Scan for the cell matching the given text and deliver its (x, y) coordinate at center. 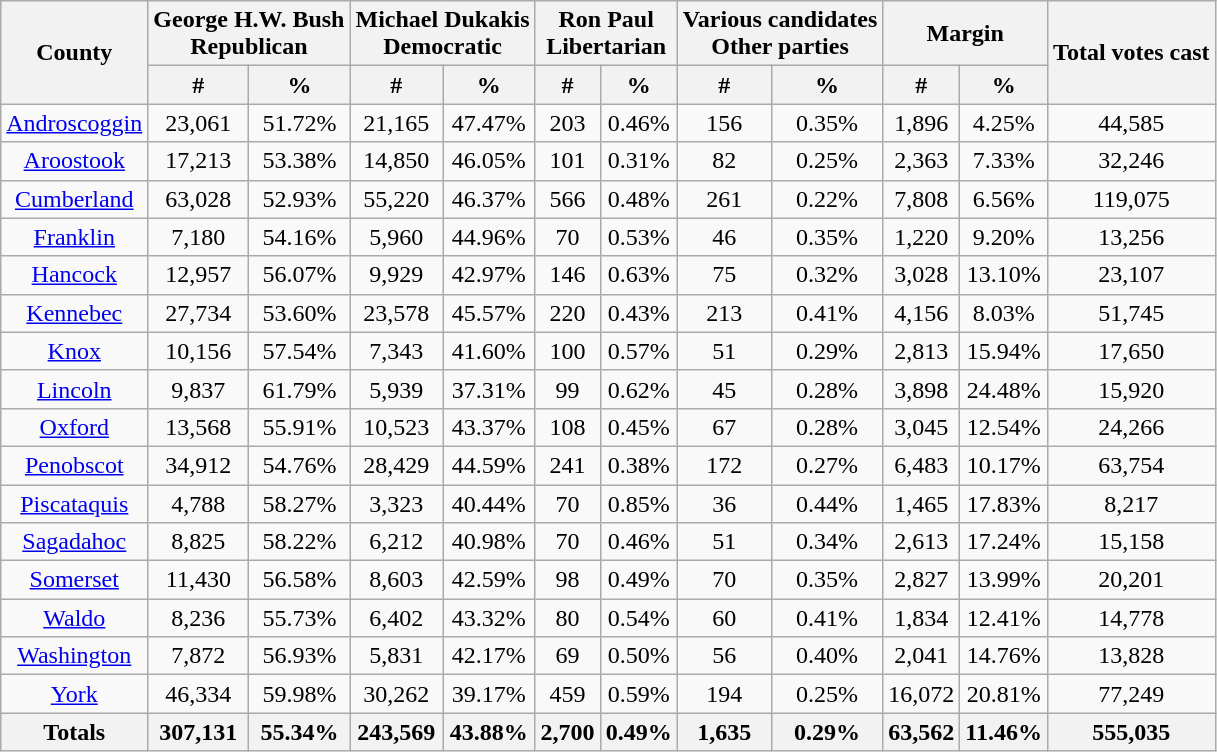
Ron PaulLibertarian (606, 34)
2,363 (922, 161)
3,028 (922, 275)
13.10% (1004, 275)
5,831 (396, 656)
17.83% (1004, 503)
0.53% (638, 237)
51.72% (300, 123)
203 (568, 123)
13.99% (1004, 580)
Kennebec (74, 313)
24,266 (1132, 427)
23,107 (1132, 275)
46.37% (490, 199)
42.17% (490, 656)
Somerset (74, 580)
77,249 (1132, 694)
1,220 (922, 237)
108 (568, 427)
13,256 (1132, 237)
Waldo (74, 618)
42.97% (490, 275)
4,156 (922, 313)
Margin (966, 34)
6.56% (1004, 199)
241 (568, 465)
2,700 (568, 732)
0.62% (638, 389)
7.33% (1004, 161)
146 (568, 275)
13,828 (1132, 656)
101 (568, 161)
2,827 (922, 580)
555,035 (1132, 732)
0.38% (638, 465)
0.57% (638, 351)
1,465 (922, 503)
0.40% (826, 656)
8,603 (396, 580)
12.41% (1004, 618)
459 (568, 694)
15.94% (1004, 351)
45.57% (490, 313)
17.24% (1004, 542)
8,825 (198, 542)
2,041 (922, 656)
6,212 (396, 542)
61.79% (300, 389)
213 (724, 313)
Cumberland (74, 199)
7,180 (198, 237)
0.59% (638, 694)
6,483 (922, 465)
69 (568, 656)
243,569 (396, 732)
Piscataquis (74, 503)
10,156 (198, 351)
52.93% (300, 199)
32,246 (1132, 161)
60 (724, 618)
0.31% (638, 161)
119,075 (1132, 199)
56.07% (300, 275)
0.43% (638, 313)
County (74, 52)
56 (724, 656)
56.58% (300, 580)
58.22% (300, 542)
1,834 (922, 618)
55.73% (300, 618)
566 (568, 199)
172 (724, 465)
44.96% (490, 237)
45 (724, 389)
9,837 (198, 389)
Franklin (74, 237)
53.38% (300, 161)
43.32% (490, 618)
5,960 (396, 237)
Michael DukakisDemocratic (442, 34)
Penobscot (74, 465)
8,236 (198, 618)
Washington (74, 656)
47.47% (490, 123)
3,045 (922, 427)
7,343 (396, 351)
1,635 (724, 732)
13,568 (198, 427)
21,165 (396, 123)
27,734 (198, 313)
12,957 (198, 275)
0.85% (638, 503)
156 (724, 123)
0.22% (826, 199)
41.60% (490, 351)
10.17% (1004, 465)
0.63% (638, 275)
12.54% (1004, 427)
53.60% (300, 313)
59.98% (300, 694)
7,872 (198, 656)
3,898 (922, 389)
2,813 (922, 351)
30,262 (396, 694)
0.32% (826, 275)
55,220 (396, 199)
3,323 (396, 503)
George H.W. BushRepublican (249, 34)
44.59% (490, 465)
23,578 (396, 313)
Totals (74, 732)
23,061 (198, 123)
14,850 (396, 161)
39.17% (490, 694)
37.31% (490, 389)
8.03% (1004, 313)
42.59% (490, 580)
Knox (74, 351)
0.50% (638, 656)
43.88% (490, 732)
24.48% (1004, 389)
Aroostook (74, 161)
82 (724, 161)
Total votes cast (1132, 52)
75 (724, 275)
20,201 (1132, 580)
11.46% (1004, 732)
54.16% (300, 237)
46 (724, 237)
Various candidatesOther parties (780, 34)
2,613 (922, 542)
54.76% (300, 465)
57.54% (300, 351)
0.44% (826, 503)
0.34% (826, 542)
Hancock (74, 275)
63,028 (198, 199)
10,523 (396, 427)
55.34% (300, 732)
28,429 (396, 465)
36 (724, 503)
58.27% (300, 503)
98 (568, 580)
York (74, 694)
20.81% (1004, 694)
15,158 (1132, 542)
4.25% (1004, 123)
51,745 (1132, 313)
Lincoln (74, 389)
9.20% (1004, 237)
43.37% (490, 427)
40.44% (490, 503)
Sagadahoc (74, 542)
307,131 (198, 732)
5,939 (396, 389)
16,072 (922, 694)
46,334 (198, 694)
0.48% (638, 199)
0.45% (638, 427)
80 (568, 618)
34,912 (198, 465)
0.54% (638, 618)
100 (568, 351)
6,402 (396, 618)
11,430 (198, 580)
40.98% (490, 542)
46.05% (490, 161)
1,896 (922, 123)
15,920 (1132, 389)
63,754 (1132, 465)
63,562 (922, 732)
17,213 (198, 161)
67 (724, 427)
Androscoggin (74, 123)
7,808 (922, 199)
9,929 (396, 275)
14,778 (1132, 618)
4,788 (198, 503)
56.93% (300, 656)
261 (724, 199)
220 (568, 313)
99 (568, 389)
44,585 (1132, 123)
8,217 (1132, 503)
0.27% (826, 465)
55.91% (300, 427)
194 (724, 694)
14.76% (1004, 656)
17,650 (1132, 351)
Oxford (74, 427)
